Output the (X, Y) coordinate of the center of the cell containing the given text.  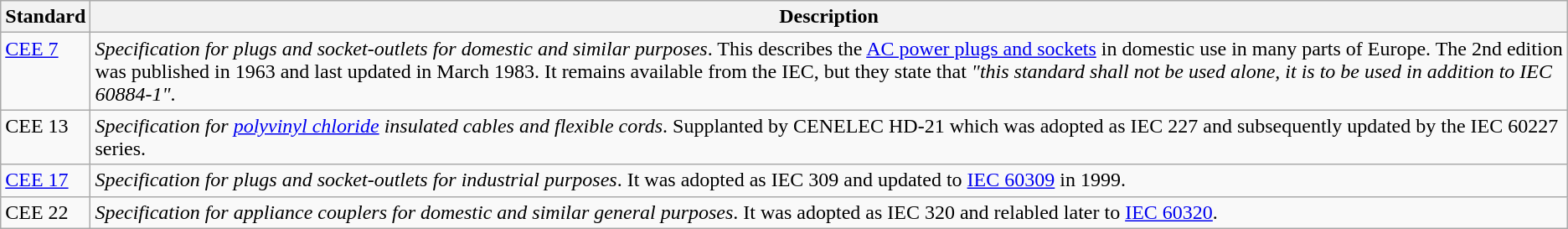
Standard (45, 17)
CEE 17 (45, 180)
CEE 7 (45, 71)
Description (829, 17)
CEE 13 (45, 138)
Specification for plugs and socket-outlets for industrial purposes. It was adopted as IEC 309 and updated to IEC 60309 in 1999. (829, 180)
CEE 22 (45, 212)
Specification for appliance couplers for domestic and similar general purposes. It was adopted as IEC 320 and relabled later to IEC 60320. (829, 212)
